From the cell containing the given text, extract its center point as (x, y) coordinate. 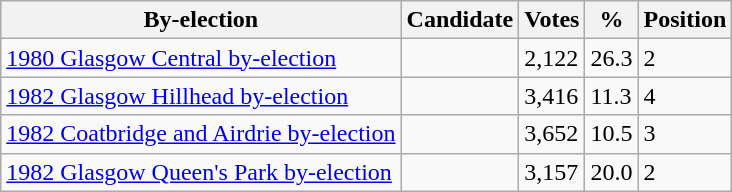
3,157 (552, 172)
2,122 (552, 58)
10.5 (612, 134)
Votes (552, 20)
By-election (201, 20)
4 (685, 96)
1982 Glasgow Hillhead by-election (201, 96)
3 (685, 134)
20.0 (612, 172)
11.3 (612, 96)
3,652 (552, 134)
1982 Coatbridge and Airdrie by-election (201, 134)
26.3 (612, 58)
Candidate (460, 20)
1980 Glasgow Central by-election (201, 58)
% (612, 20)
1982 Glasgow Queen's Park by-election (201, 172)
3,416 (552, 96)
Position (685, 20)
